Capture the cell that displays the provided text and extract its (X, Y) central coordinate. 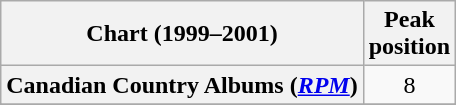
Chart (1999–2001) (182, 34)
Canadian Country Albums (RPM) (182, 85)
8 (409, 85)
Peak position (409, 34)
